Detect which cell encompasses the target text, then output its (X, Y) center coordinate. 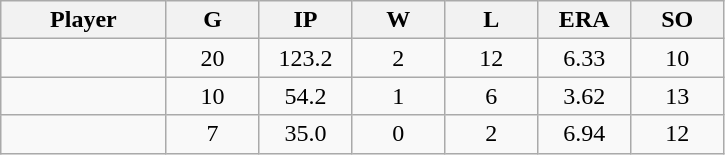
L (492, 20)
IP (306, 20)
ERA (584, 20)
G (212, 20)
W (398, 20)
SO (678, 20)
35.0 (306, 134)
6.33 (584, 58)
Player (84, 20)
6 (492, 96)
6.94 (584, 134)
13 (678, 96)
7 (212, 134)
3.62 (584, 96)
54.2 (306, 96)
1 (398, 96)
0 (398, 134)
20 (212, 58)
123.2 (306, 58)
